Detect which cell encompasses the target text, then output its (x, y) center coordinate. 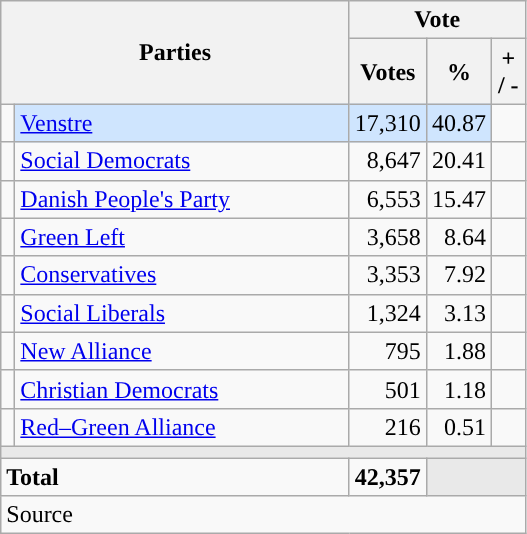
New Alliance (182, 351)
Votes (388, 72)
Conservatives (182, 275)
Vote (437, 20)
7.92 (458, 275)
8,647 (388, 161)
42,357 (388, 477)
6,553 (388, 199)
1,324 (388, 313)
1.18 (458, 389)
3,658 (388, 237)
1.88 (458, 351)
3.13 (458, 313)
Social Democrats (182, 161)
Parties (176, 52)
40.87 (458, 123)
Venstre (182, 123)
+ / - (508, 72)
216 (388, 427)
Source (263, 515)
Social Liberals (182, 313)
0.51 (458, 427)
3,353 (388, 275)
501 (388, 389)
Christian Democrats (182, 389)
15.47 (458, 199)
Danish People's Party (182, 199)
Red–Green Alliance (182, 427)
795 (388, 351)
Total (176, 477)
20.41 (458, 161)
% (458, 72)
17,310 (388, 123)
Green Left (182, 237)
8.64 (458, 237)
